Scan for the cell matching the given text and deliver its (x, y) coordinate at center. 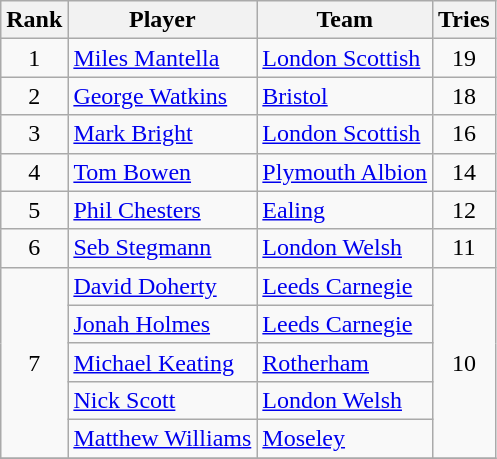
Nick Scott (162, 400)
Tom Bowen (162, 172)
Phil Chesters (162, 210)
10 (464, 362)
Plymouth Albion (345, 172)
Ealing (345, 210)
Seb Stegmann (162, 248)
Rotherham (345, 362)
Player (162, 20)
1 (34, 58)
5 (34, 210)
Moseley (345, 438)
David Doherty (162, 286)
Mark Bright (162, 134)
Bristol (345, 96)
Michael Keating (162, 362)
Rank (34, 20)
4 (34, 172)
19 (464, 58)
3 (34, 134)
16 (464, 134)
6 (34, 248)
Miles Mantella (162, 58)
Team (345, 20)
2 (34, 96)
11 (464, 248)
Matthew Williams (162, 438)
7 (34, 362)
George Watkins (162, 96)
Jonah Holmes (162, 324)
Tries (464, 20)
14 (464, 172)
18 (464, 96)
12 (464, 210)
